Find where the given text appears and provide that cell's center as [X, Y] coordinate. 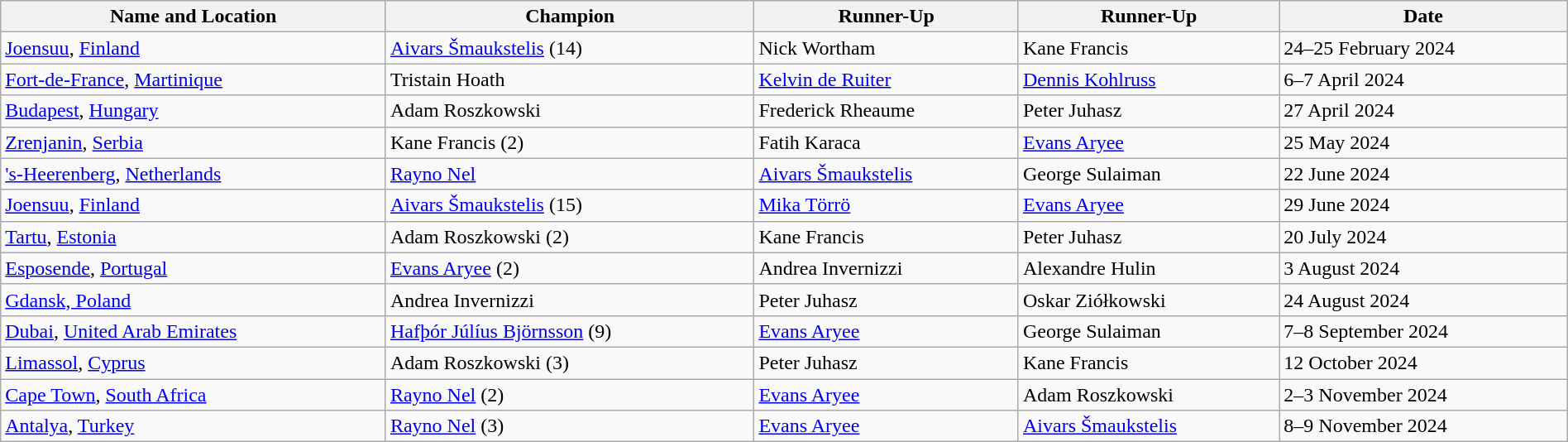
Adam Roszkowski (2) [570, 237]
20 July 2024 [1423, 237]
Adam Roszkowski (3) [570, 363]
29 June 2024 [1423, 205]
Rayno Nel (3) [570, 426]
Cape Town, South Africa [194, 395]
2–3 November 2024 [1423, 395]
6–7 April 2024 [1423, 79]
Oskar Ziółkowski [1148, 300]
Tristain Hoath [570, 79]
Dennis Kohlruss [1148, 79]
Champion [570, 17]
Rayno Nel [570, 174]
Kelvin de Ruiter [887, 79]
7–8 September 2024 [1423, 331]
Nick Wortham [887, 48]
25 May 2024 [1423, 142]
Mika Törrö [887, 205]
Evans Aryee (2) [570, 268]
Hafþór Júlíus Björnsson (9) [570, 331]
24–25 February 2024 [1423, 48]
Limassol, Cyprus [194, 363]
Zrenjanin, Serbia [194, 142]
Date [1423, 17]
Aivars Šmaukstelis (14) [570, 48]
Kane Francis (2) [570, 142]
Aivars Šmaukstelis (15) [570, 205]
Dubai, United Arab Emirates [194, 331]
12 October 2024 [1423, 363]
's-Heerenberg, Netherlands [194, 174]
Fort-de-France, Martinique [194, 79]
24 August 2024 [1423, 300]
Esposende, Portugal [194, 268]
8–9 November 2024 [1423, 426]
Fatih Karaca [887, 142]
Budapest, Hungary [194, 111]
Alexandre Hulin [1148, 268]
Rayno Nel (2) [570, 395]
27 April 2024 [1423, 111]
3 August 2024 [1423, 268]
Name and Location [194, 17]
Antalya, Turkey [194, 426]
Gdansk, Poland [194, 300]
Tartu, Estonia [194, 237]
22 June 2024 [1423, 174]
Frederick Rheaume [887, 111]
